Locate the cell with the specified text and output its (x, y) center coordinate. 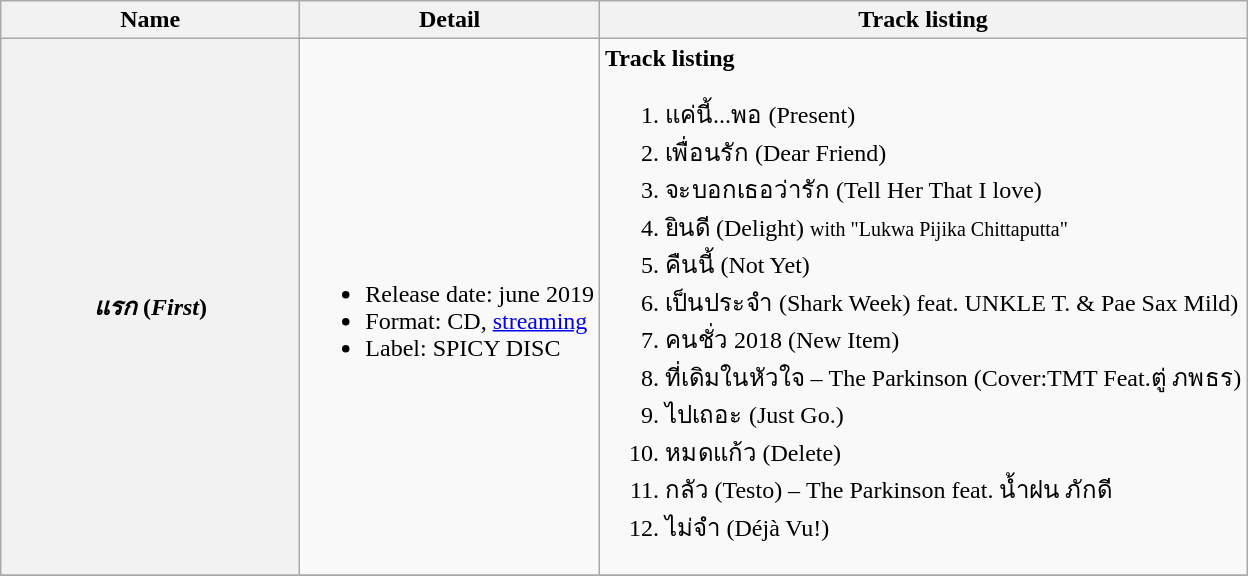
Release date: june 2019Format: CD, streamingLabel: SPICY DISC (450, 307)
Name (150, 20)
Track listing (922, 20)
แรก (First) (150, 307)
Detail (450, 20)
